Identify which cell holds the provided text, then report its (x, y) central coordinate. 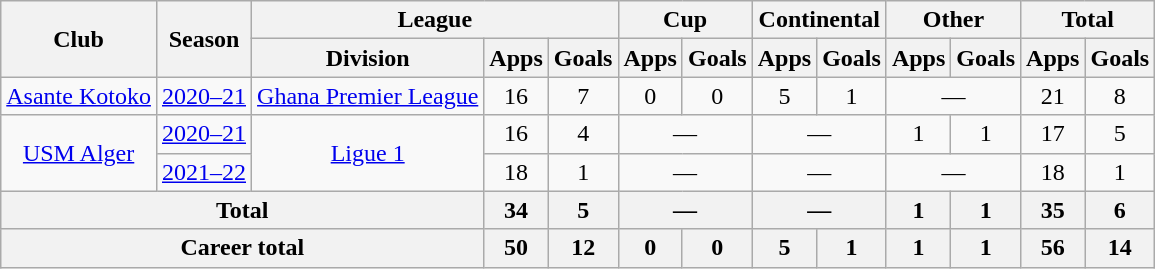
35 (1053, 210)
Career total (242, 248)
14 (1120, 248)
Division (368, 58)
Continental (819, 20)
Ghana Premier League (368, 96)
Cup (685, 20)
50 (516, 248)
2021–22 (204, 172)
21 (1053, 96)
7 (583, 96)
Other (953, 20)
Club (79, 39)
Ligue 1 (368, 153)
8 (1120, 96)
17 (1053, 134)
League (435, 20)
56 (1053, 248)
34 (516, 210)
4 (583, 134)
USM Alger (79, 153)
6 (1120, 210)
Asante Kotoko (79, 96)
Season (204, 39)
12 (583, 248)
